Identify which cell holds the provided text, then report its [X, Y] central coordinate. 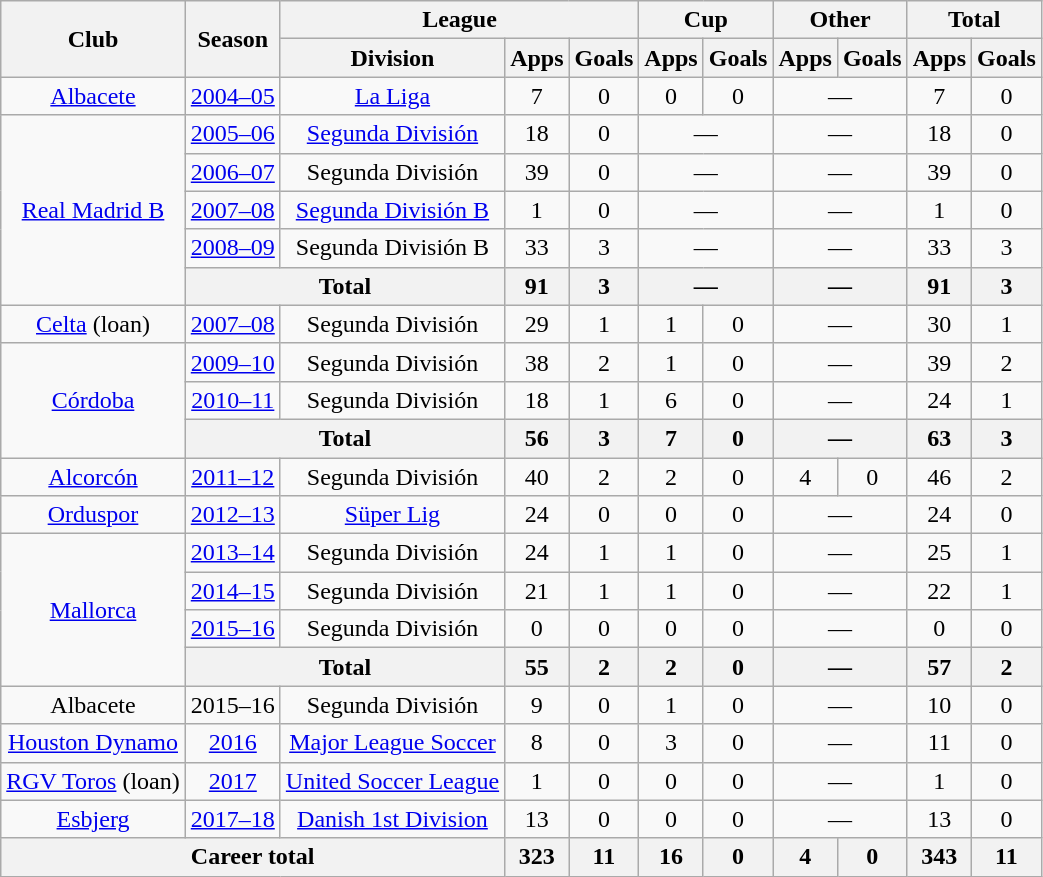
2013–14 [232, 553]
Alcorcón [93, 477]
Orduspor [93, 515]
38 [537, 362]
29 [537, 324]
323 [537, 857]
57 [939, 667]
16 [671, 857]
2008–09 [232, 248]
21 [537, 591]
Esbjerg [93, 819]
56 [537, 438]
2004–05 [232, 96]
Danish 1st Division [392, 819]
Mallorca [93, 610]
2010–11 [232, 400]
343 [939, 857]
40 [537, 477]
United Soccer League [392, 781]
Córdoba [93, 400]
Celta (loan) [93, 324]
Career total [253, 857]
22 [939, 591]
25 [939, 553]
2012–13 [232, 515]
2011–12 [232, 477]
9 [537, 705]
2017 [232, 781]
Club [93, 39]
63 [939, 438]
8 [537, 743]
2006–07 [232, 172]
55 [537, 667]
10 [939, 705]
Süper Lig [392, 515]
46 [939, 477]
6 [671, 400]
2016 [232, 743]
30 [939, 324]
RGV Toros (loan) [93, 781]
Season [232, 39]
2014–15 [232, 591]
2017–18 [232, 819]
League [459, 20]
Houston Dynamo [93, 743]
2005–06 [232, 134]
Other [840, 20]
Cup [706, 20]
Division [392, 58]
Major League Soccer [392, 743]
Real Madrid B [93, 210]
La Liga [392, 96]
2009–10 [232, 362]
